Scan for the cell matching the given text and deliver its (X, Y) coordinate at center. 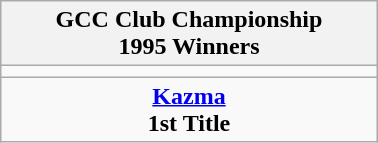
Kazma1st Title (189, 110)
GCC Club Championship 1995 Winners (189, 34)
